Pinpoint the cell where the given text exists, returning its (x, y) midpoint coordinate. 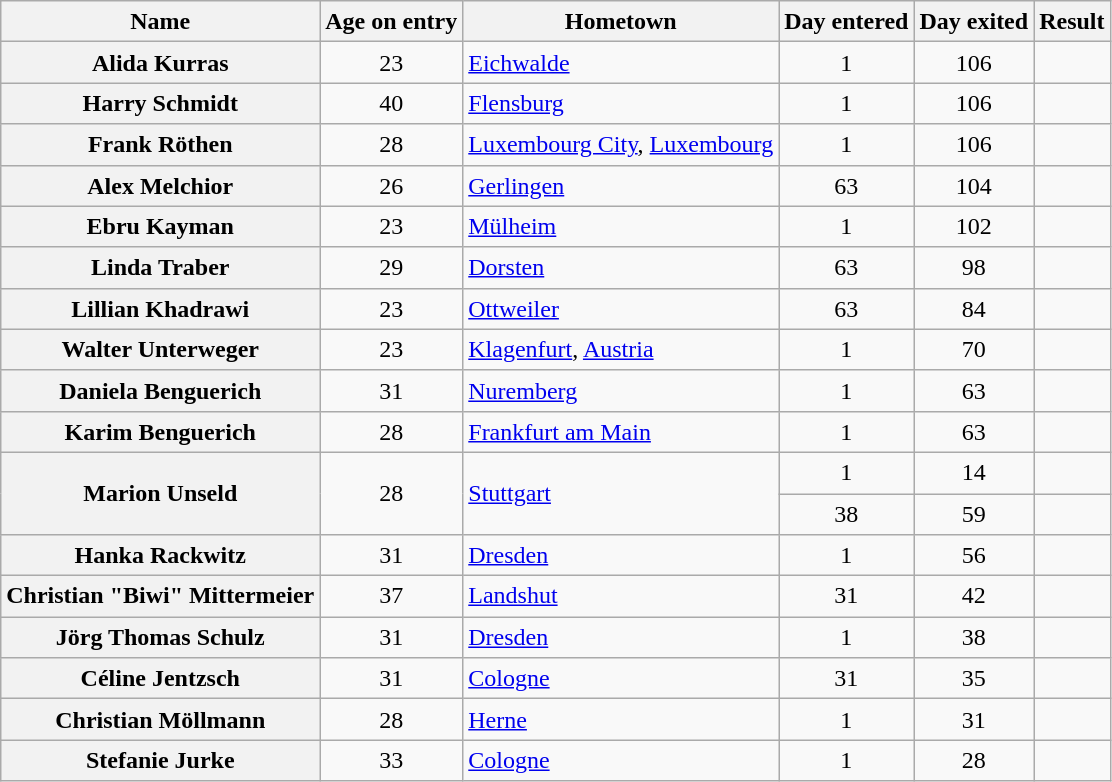
Klagenfurt, Austria (621, 350)
Day entered (846, 22)
Christian Möllmann (160, 720)
Name (160, 22)
84 (974, 308)
98 (974, 268)
Luxembourg City, Luxembourg (621, 144)
Gerlingen (621, 186)
59 (974, 514)
42 (974, 596)
Walter Unterweger (160, 350)
Herne (621, 720)
Alex Melchior (160, 186)
Dorsten (621, 268)
33 (392, 760)
26 (392, 186)
Linda Traber (160, 268)
Frank Röthen (160, 144)
Harry Schmidt (160, 104)
Stefanie Jurke (160, 760)
37 (392, 596)
Frankfurt am Main (621, 432)
14 (974, 472)
Flensburg (621, 104)
Jörg Thomas Schulz (160, 638)
Céline Jentzsch (160, 678)
Alida Kurras (160, 62)
Stuttgart (621, 493)
Hanka Rackwitz (160, 556)
29 (392, 268)
70 (974, 350)
Hometown (621, 22)
Result (1072, 22)
Mülheim (621, 226)
Daniela Benguerich (160, 390)
40 (392, 104)
Lillian Khadrawi (160, 308)
104 (974, 186)
Marion Unseld (160, 493)
Nuremberg (621, 390)
Eichwalde (621, 62)
Ebru Kayman (160, 226)
35 (974, 678)
Christian "Biwi" Mittermeier (160, 596)
Karim Benguerich (160, 432)
Landshut (621, 596)
Ottweiler (621, 308)
56 (974, 556)
Age on entry (392, 22)
102 (974, 226)
Day exited (974, 22)
